Scan for the cell matching the given text and deliver its [x, y] coordinate at center. 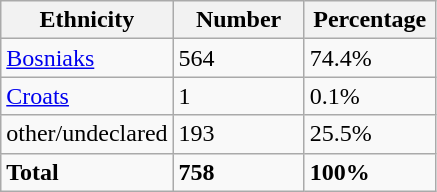
0.1% [370, 96]
1 [238, 96]
Bosniaks [87, 58]
564 [238, 58]
193 [238, 134]
Number [238, 20]
Total [87, 172]
25.5% [370, 134]
758 [238, 172]
100% [370, 172]
other/undeclared [87, 134]
74.4% [370, 58]
Ethnicity [87, 20]
Percentage [370, 20]
Croats [87, 96]
